Output the [X, Y] coordinate of the center of the cell containing the given text.  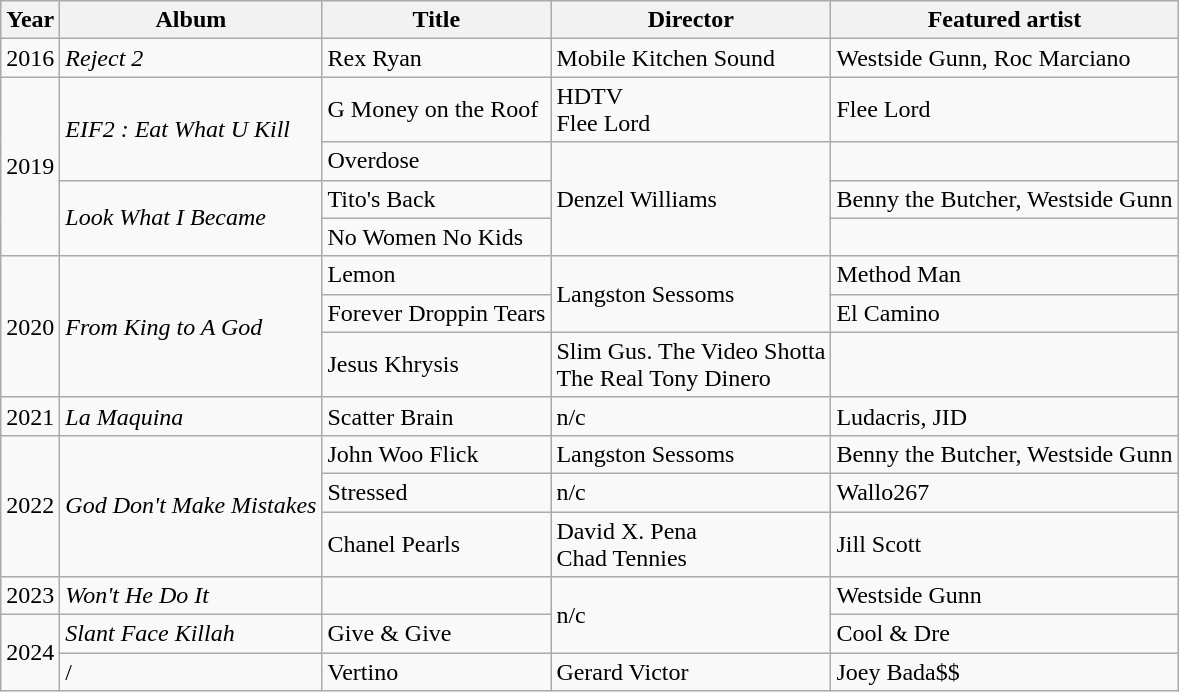
HDTVFlee Lord [691, 110]
Jesus Khrysis [436, 364]
No Women No Kids [436, 237]
Forever Droppin Tears [436, 313]
God Don't Make Mistakes [191, 506]
2023 [30, 596]
Slant Face Killah [191, 634]
Jill Scott [1004, 544]
Title [436, 20]
Tito's Back [436, 199]
El Camino [1004, 313]
Denzel Williams [691, 199]
2020 [30, 326]
Give & Give [436, 634]
Slim Gus. The Video ShottaThe Real Tony Dinero [691, 364]
Overdose [436, 161]
2021 [30, 416]
Look What I Became [191, 218]
Lemon [436, 275]
La Maquina [191, 416]
Rex Ryan [436, 58]
John Woo Flick [436, 454]
From King to A God [191, 326]
EIF2 : Eat What U Kill [191, 128]
Scatter Brain [436, 416]
Chanel Pearls [436, 544]
Cool & Dre [1004, 634]
David X. PenaChad Tennies [691, 544]
/ [191, 672]
Westside Gunn, Roc Marciano [1004, 58]
Stressed [436, 492]
Westside Gunn [1004, 596]
Method Man [1004, 275]
Vertino [436, 672]
Won't He Do It [191, 596]
Year [30, 20]
2019 [30, 166]
Album [191, 20]
Flee Lord [1004, 110]
2024 [30, 653]
2016 [30, 58]
Wallo267 [1004, 492]
Director [691, 20]
Featured artist [1004, 20]
Joey Bada$$ [1004, 672]
G Money on the Roof [436, 110]
Gerard Victor [691, 672]
Ludacris, JID [1004, 416]
Mobile Kitchen Sound [691, 58]
2022 [30, 506]
Reject 2 [191, 58]
